Find where the given text appears and provide that cell's center as [x, y] coordinate. 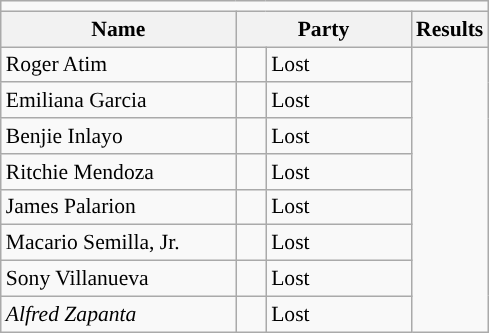
Roger Atim [118, 65]
Name [118, 29]
Ritchie Mendoza [118, 172]
Benjie Inlayo [118, 136]
Alfred Zapanta [118, 314]
Macario Semilla, Jr. [118, 243]
James Palarion [118, 207]
Sony Villanueva [118, 279]
Results [450, 29]
Party [324, 29]
Emiliana Garcia [118, 101]
